Extract the (x, y) coordinate from the center of the cell holding the provided text.  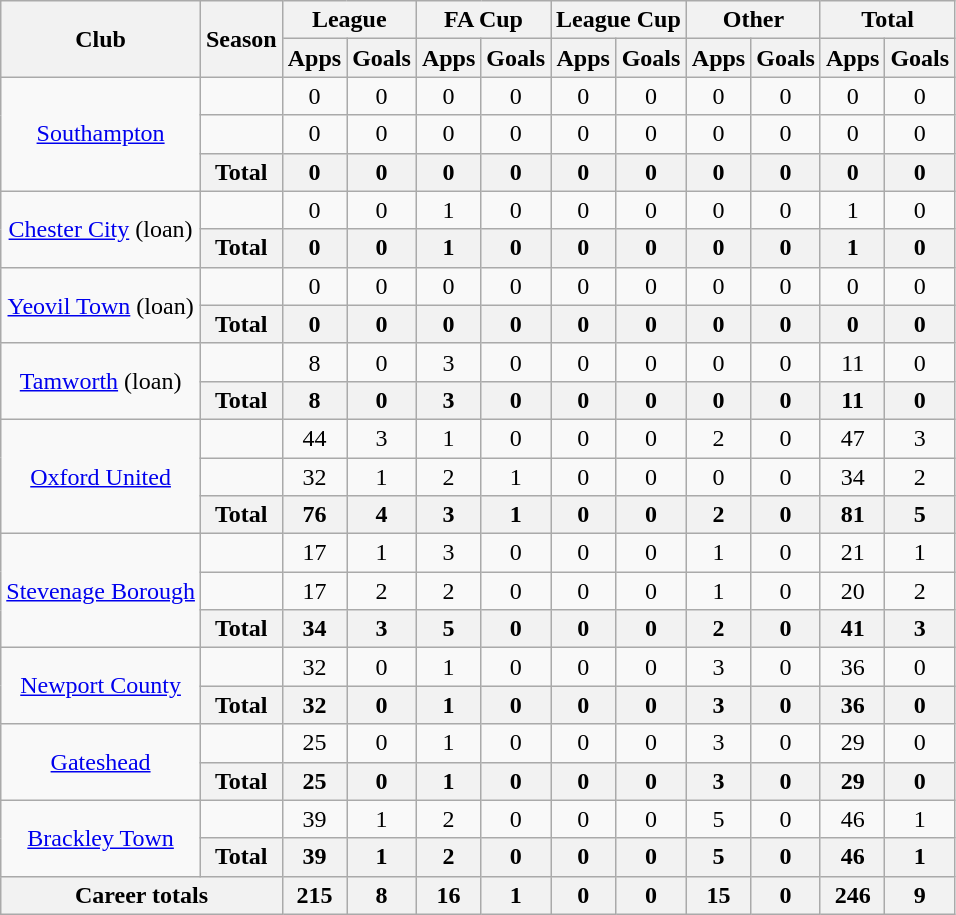
9 (920, 895)
Season (241, 39)
Brackley Town (101, 838)
15 (718, 895)
League (349, 20)
21 (852, 553)
Chester City (loan) (101, 229)
League Cup (619, 20)
Yeovil Town (loan) (101, 305)
81 (852, 515)
Stevenage Borough (101, 591)
Southampton (101, 134)
Gateshead (101, 762)
Tamworth (loan) (101, 381)
Oxford United (101, 476)
215 (314, 895)
44 (314, 438)
20 (852, 591)
Career totals (142, 895)
FA Cup (483, 20)
41 (852, 629)
246 (852, 895)
47 (852, 438)
Other (753, 20)
Club (101, 39)
4 (382, 515)
Newport County (101, 686)
16 (448, 895)
76 (314, 515)
